From the cell containing the given text, extract its center point as [X, Y] coordinate. 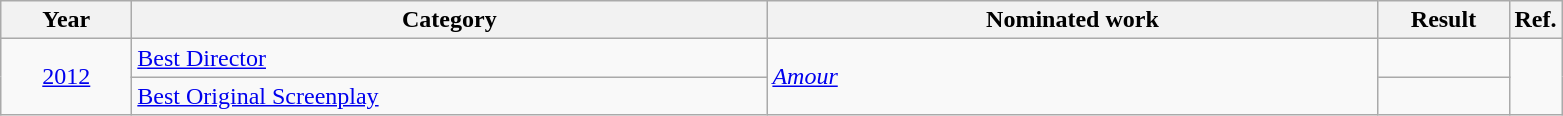
Ref. [1536, 20]
Amour [1072, 77]
Category [450, 20]
Best Director [450, 58]
Best Original Screenplay [450, 96]
2012 [66, 77]
Year [66, 20]
Result [1444, 20]
Nominated work [1072, 20]
